Search for the cell housing the specified text and yield its (x, y) center coordinate. 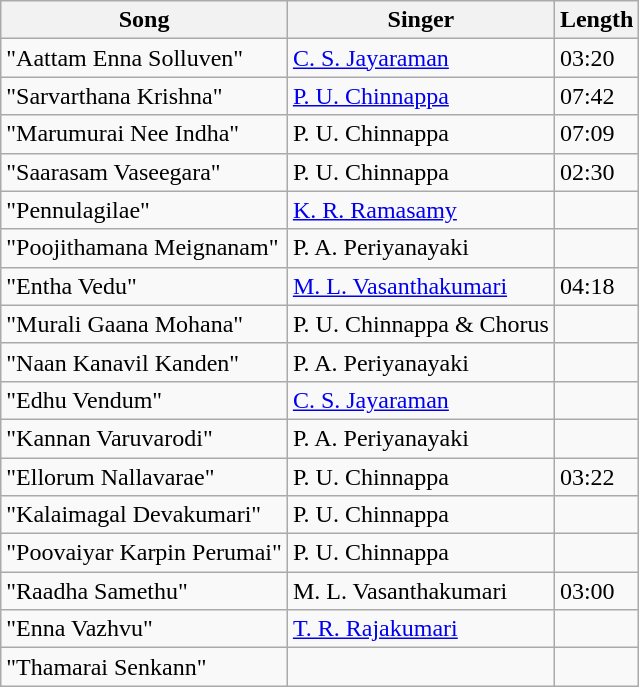
"Ellorum Nallavarae" (144, 477)
"Kannan Varuvarodi" (144, 438)
"Pennulagilae" (144, 210)
"Edhu Vendum" (144, 400)
"Naan Kanavil Kanden" (144, 362)
Song (144, 20)
07:42 (596, 96)
07:09 (596, 134)
03:22 (596, 477)
03:00 (596, 591)
"Sarvarthana Krishna" (144, 96)
T. R. Rajakumari (420, 629)
"Kalaimagal Devakumari" (144, 515)
04:18 (596, 286)
Length (596, 20)
"Raadha Samethu" (144, 591)
"Enna Vazhvu" (144, 629)
"Thamarai Senkann" (144, 667)
"Entha Vedu" (144, 286)
"Murali Gaana Mohana" (144, 324)
Singer (420, 20)
02:30 (596, 172)
"Aattam Enna Solluven" (144, 58)
"Marumurai Nee Indha" (144, 134)
"Saarasam Vaseegara" (144, 172)
P. U. Chinnappa & Chorus (420, 324)
03:20 (596, 58)
"Poovaiyar Karpin Perumai" (144, 553)
"Poojithamana Meignanam" (144, 248)
K. R. Ramasamy (420, 210)
